Return [x, y] of the center of cell containing provided text 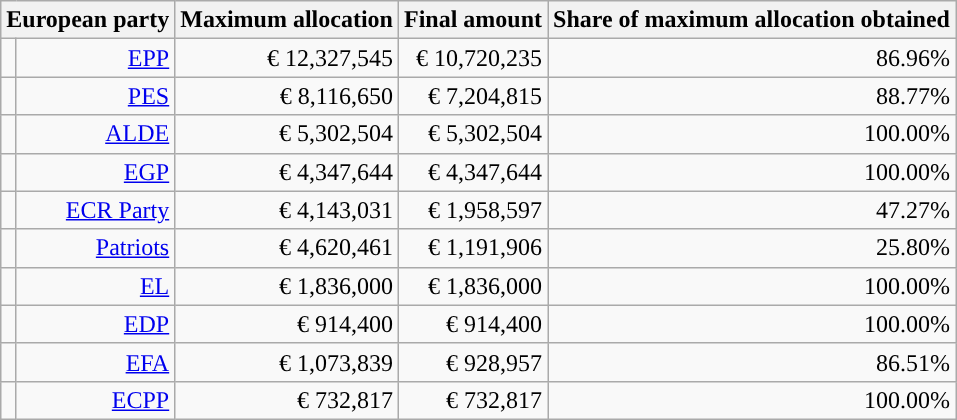
€ 1,958,597 [472, 210]
EDP [96, 324]
€ 928,957 [472, 362]
88.77% [752, 96]
€ 1,073,839 [287, 362]
PES [96, 96]
86.51% [752, 362]
€ 8,116,650 [287, 96]
€ 7,204,815 [472, 96]
ALDE [96, 134]
Share of maximum allocation obtained [752, 20]
Final amount [472, 20]
EFA [96, 362]
EGP [96, 172]
Patriots [96, 248]
€ 12,327,545 [287, 58]
EL [96, 286]
47.27% [752, 210]
Maximum allocation [287, 20]
86.96% [752, 58]
€ 4,620,461 [287, 248]
€ 1,191,906 [472, 248]
ECPP [96, 400]
European party [88, 20]
25.80% [752, 248]
€ 4,143,031 [287, 210]
ECR Party [96, 210]
€ 10,720,235 [472, 58]
EPP [96, 58]
